Locate the cell with the specified text and output its [x, y] center coordinate. 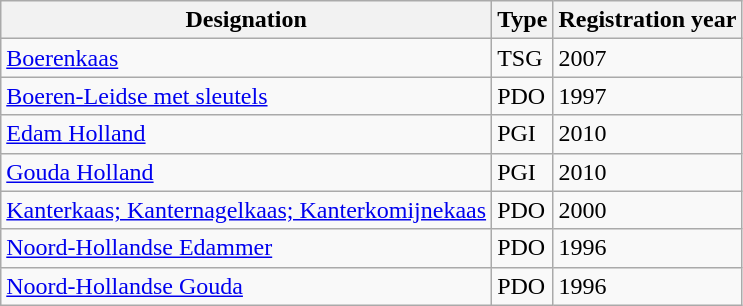
Edam Holland [246, 134]
Gouda Holland [246, 172]
Boeren-Leidse met sleutels [246, 96]
2007 [648, 58]
1997 [648, 96]
TSG [522, 58]
Noord-Hollandse Edammer [246, 248]
Type [522, 20]
2000 [648, 210]
Noord-Hollandse Gouda [246, 286]
Designation [246, 20]
Registration year [648, 20]
Boerenkaas [246, 58]
Kanterkaas; Kanternagelkaas; Kanterkomijnekaas [246, 210]
